Pinpoint the cell where the given text exists, returning its [x, y] midpoint coordinate. 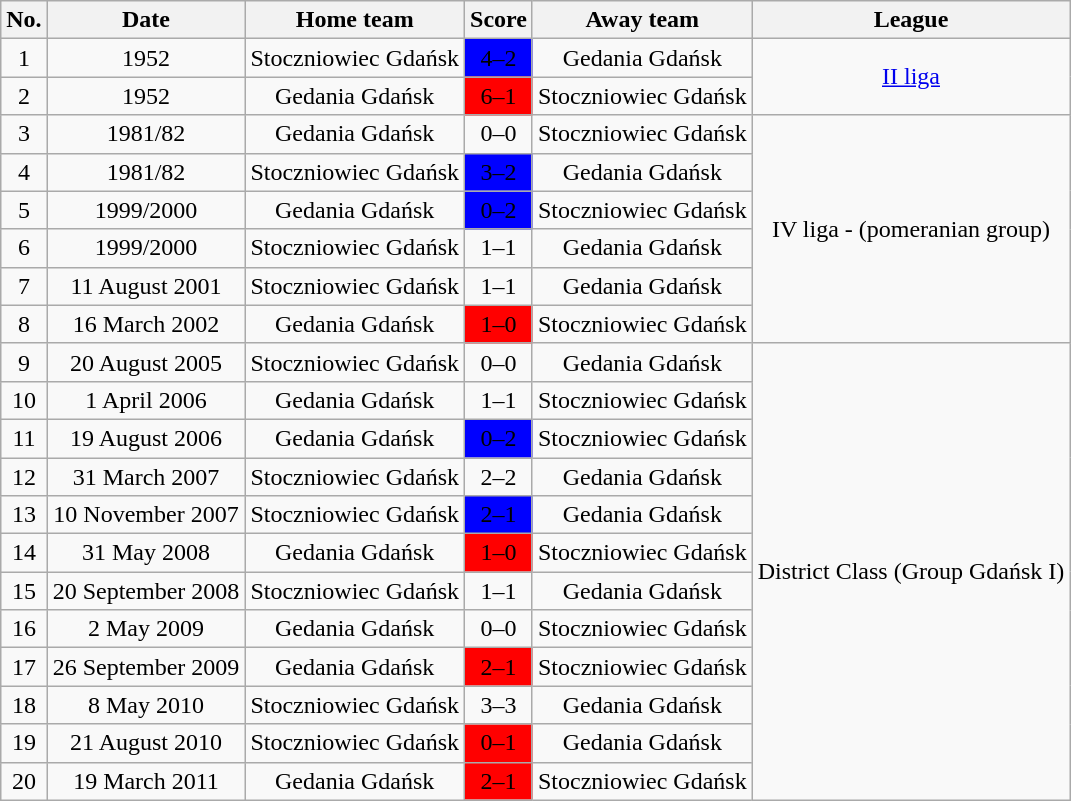
16 [24, 629]
16 March 2002 [146, 324]
8 [24, 324]
3 [24, 134]
1 [24, 58]
19 August 2006 [146, 438]
0–1 [499, 743]
21 August 2010 [146, 743]
1 April 2006 [146, 400]
League [911, 20]
9 [24, 362]
20 August 2005 [146, 362]
31 May 2008 [146, 553]
No. [24, 20]
II liga [911, 77]
18 [24, 705]
11 August 2001 [146, 286]
2 [24, 96]
5 [24, 210]
13 [24, 515]
20 September 2008 [146, 591]
4 [24, 172]
6 [24, 248]
10 November 2007 [146, 515]
2 May 2009 [146, 629]
Away team [642, 20]
11 [24, 438]
6–1 [499, 96]
4–2 [499, 58]
Date [146, 20]
3–3 [499, 705]
IV liga - (pomeranian group) [911, 229]
District Class (Group Gdańsk I) [911, 572]
10 [24, 400]
2–2 [499, 477]
19 March 2011 [146, 781]
15 [24, 591]
26 September 2009 [146, 667]
19 [24, 743]
17 [24, 667]
20 [24, 781]
12 [24, 477]
3–2 [499, 172]
14 [24, 553]
7 [24, 286]
31 March 2007 [146, 477]
Score [499, 20]
Home team [355, 20]
8 May 2010 [146, 705]
